Identify which cell holds the provided text, then report its [x, y] central coordinate. 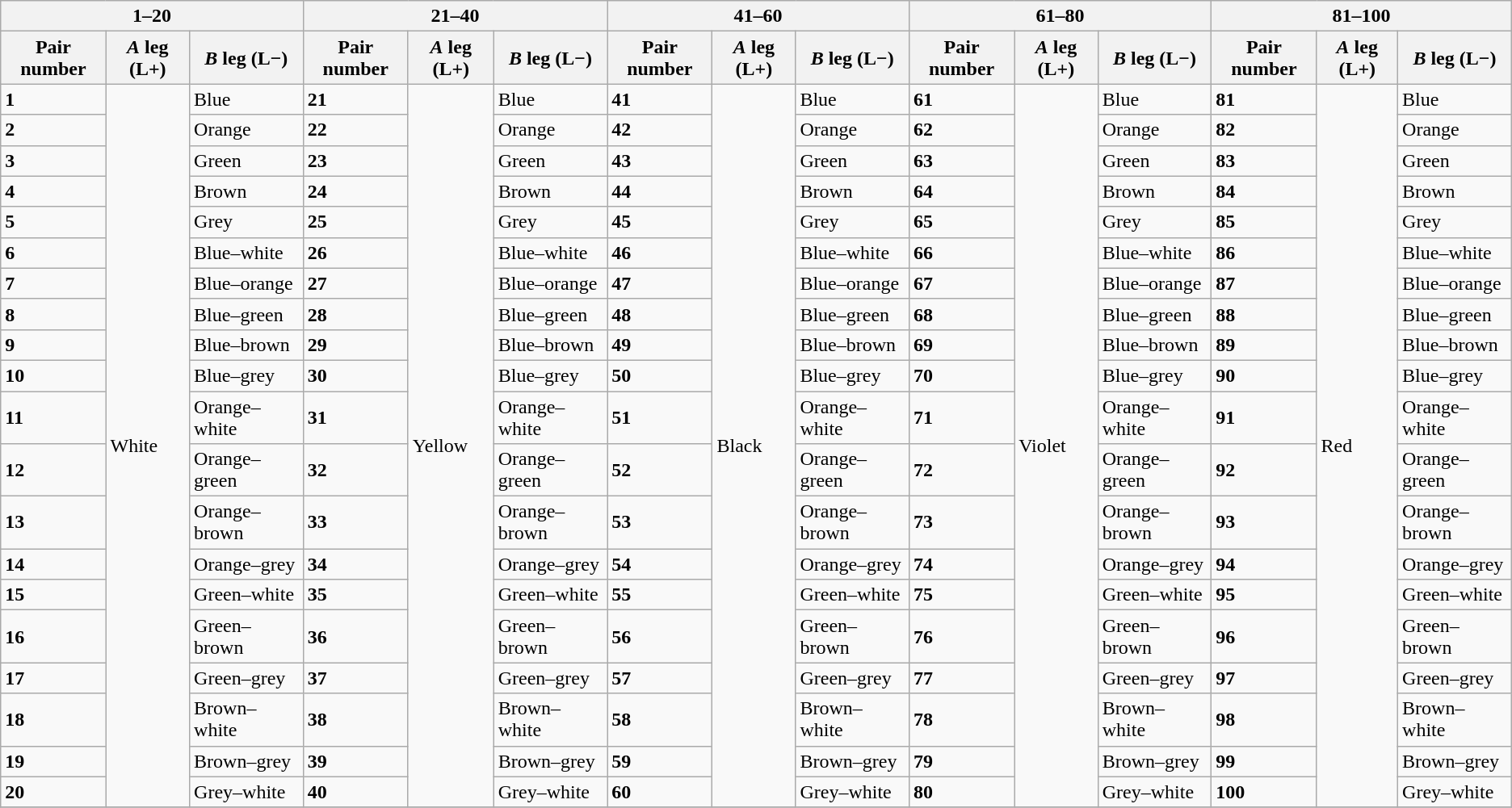
75 [961, 595]
35 [355, 595]
44 [660, 191]
54 [660, 564]
61–80 [1060, 16]
52 [660, 470]
61 [961, 99]
34 [355, 564]
83 [1264, 161]
39 [355, 761]
88 [1264, 314]
45 [660, 222]
41 [660, 99]
84 [1264, 191]
22 [355, 130]
87 [1264, 283]
36 [355, 636]
10 [53, 375]
16 [53, 636]
96 [1264, 636]
79 [961, 761]
70 [961, 375]
47 [660, 283]
40 [355, 792]
13 [53, 523]
48 [660, 314]
58 [660, 720]
65 [961, 222]
69 [961, 345]
24 [355, 191]
60 [660, 792]
81 [1264, 99]
64 [961, 191]
27 [355, 283]
99 [1264, 761]
41–60 [758, 16]
1 [53, 99]
Violet [1056, 446]
38 [355, 720]
91 [1264, 417]
32 [355, 470]
68 [961, 314]
28 [355, 314]
4 [53, 191]
7 [53, 283]
9 [53, 345]
89 [1264, 345]
90 [1264, 375]
95 [1264, 595]
30 [355, 375]
21 [355, 99]
Black [754, 446]
98 [1264, 720]
55 [660, 595]
73 [961, 523]
6 [53, 253]
72 [961, 470]
97 [1264, 678]
37 [355, 678]
53 [660, 523]
29 [355, 345]
50 [660, 375]
31 [355, 417]
33 [355, 523]
82 [1264, 130]
21–40 [456, 16]
17 [53, 678]
86 [1264, 253]
8 [53, 314]
14 [53, 564]
76 [961, 636]
78 [961, 720]
74 [961, 564]
56 [660, 636]
5 [53, 222]
Red [1357, 446]
100 [1264, 792]
51 [660, 417]
59 [660, 761]
White [148, 446]
57 [660, 678]
94 [1264, 564]
19 [53, 761]
26 [355, 253]
80 [961, 792]
3 [53, 161]
85 [1264, 222]
92 [1264, 470]
66 [961, 253]
43 [660, 161]
25 [355, 222]
18 [53, 720]
12 [53, 470]
49 [660, 345]
23 [355, 161]
42 [660, 130]
63 [961, 161]
93 [1264, 523]
62 [961, 130]
1–20 [152, 16]
2 [53, 130]
20 [53, 792]
77 [961, 678]
Yellow [451, 446]
71 [961, 417]
46 [660, 253]
11 [53, 417]
15 [53, 595]
81–100 [1362, 16]
67 [961, 283]
